Identify which cell holds the provided text, then report its (X, Y) central coordinate. 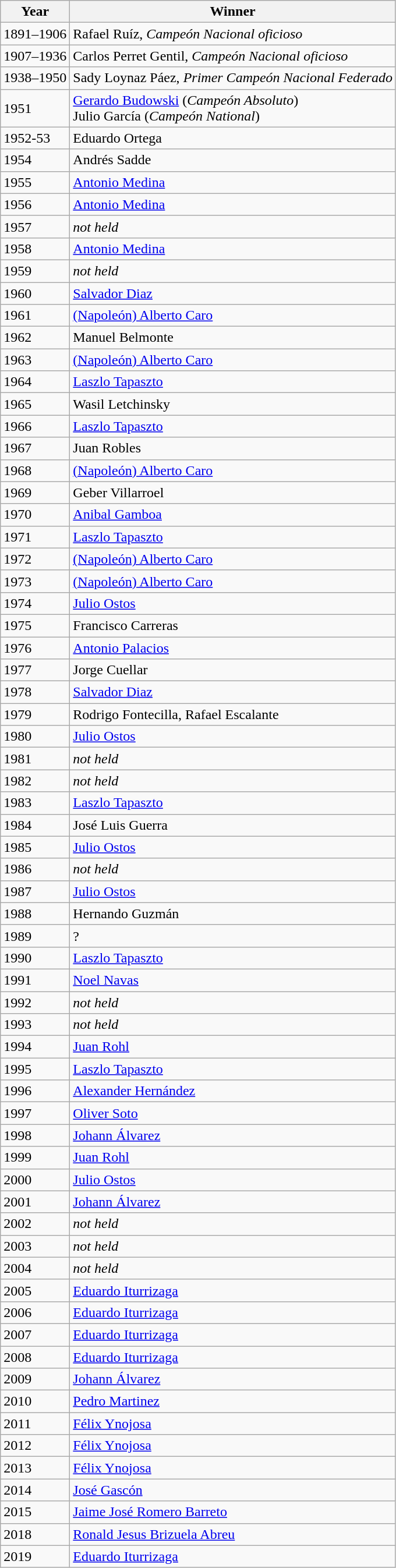
2011 (35, 1424)
2002 (35, 1224)
1965 (35, 404)
? (233, 936)
1997 (35, 1113)
Rafael Ruíz, Campeón Nacional oficioso (233, 34)
1956 (35, 204)
1985 (35, 847)
1961 (35, 316)
Alexander Hernández (233, 1091)
Carlos Perret Gentil, Campeón Nacional oficioso (233, 56)
Gerardo Budowski (Campeón Absoluto) Julio García (Campeón National) (233, 108)
Pedro Martinez (233, 1401)
1972 (35, 559)
1957 (35, 226)
1991 (35, 980)
Eduardo Ortega (233, 138)
Year (35, 12)
Manuel Belmonte (233, 338)
1979 (35, 714)
2019 (35, 1556)
Antonio Palacios (233, 648)
Jaime José Romero Barreto (233, 1512)
Winner (233, 12)
1995 (35, 1069)
1987 (35, 891)
1969 (35, 493)
1968 (35, 470)
1966 (35, 426)
2005 (35, 1290)
1984 (35, 825)
1951 (35, 108)
Jorge Cuellar (233, 670)
1992 (35, 1002)
1973 (35, 581)
1970 (35, 515)
1994 (35, 1047)
1977 (35, 670)
1963 (35, 360)
José Gascón (233, 1490)
2003 (35, 1246)
Oliver Soto (233, 1113)
2010 (35, 1401)
1974 (35, 603)
1981 (35, 759)
1960 (35, 293)
Ronald Jesus Brizuela Abreu (233, 1534)
1952-53 (35, 138)
2004 (35, 1268)
1967 (35, 448)
2006 (35, 1312)
1976 (35, 648)
2014 (35, 1490)
1975 (35, 625)
1962 (35, 338)
1986 (35, 869)
1907–1936 (35, 56)
2000 (35, 1180)
2015 (35, 1512)
1978 (35, 692)
2018 (35, 1534)
1980 (35, 737)
1958 (35, 249)
2008 (35, 1357)
Wasil Letchinsky (233, 404)
2012 (35, 1446)
1954 (35, 160)
Andrés Sadde (233, 160)
Hernando Guzmán (233, 914)
Sady Loynaz Páez, Primer Campeón Nacional Federado (233, 78)
1998 (35, 1135)
1988 (35, 914)
2009 (35, 1379)
1999 (35, 1158)
Francisco Carreras (233, 625)
2001 (35, 1202)
1996 (35, 1091)
1989 (35, 936)
Noel Navas (233, 980)
Geber Villarroel (233, 493)
2007 (35, 1335)
Juan Robles (233, 448)
Anibal Gamboa (233, 515)
1993 (35, 1025)
1955 (35, 182)
1990 (35, 958)
1959 (35, 271)
1982 (35, 781)
1971 (35, 537)
José Luis Guerra (233, 825)
2013 (35, 1468)
1938–1950 (35, 78)
1983 (35, 803)
Rodrigo Fontecilla, Rafael Escalante (233, 714)
1964 (35, 382)
1891–1906 (35, 34)
